Extract the (X, Y) coordinate from the center of the cell holding the provided text.  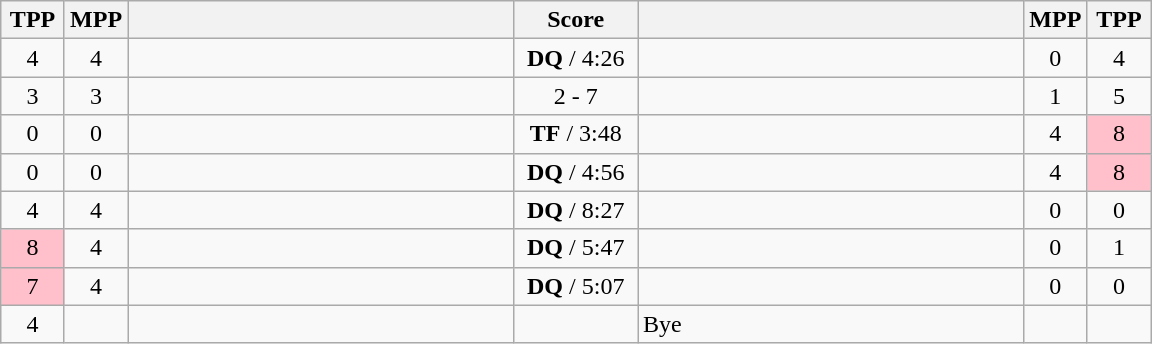
2 - 7 (576, 96)
7 (33, 286)
DQ / 8:27 (576, 210)
Bye (831, 324)
TF / 3:48 (576, 134)
DQ / 5:07 (576, 286)
DQ / 4:26 (576, 58)
DQ / 5:47 (576, 248)
DQ / 4:56 (576, 172)
5 (1119, 96)
Score (576, 20)
